Find where the given text appears and provide that cell's center as (x, y) coordinate. 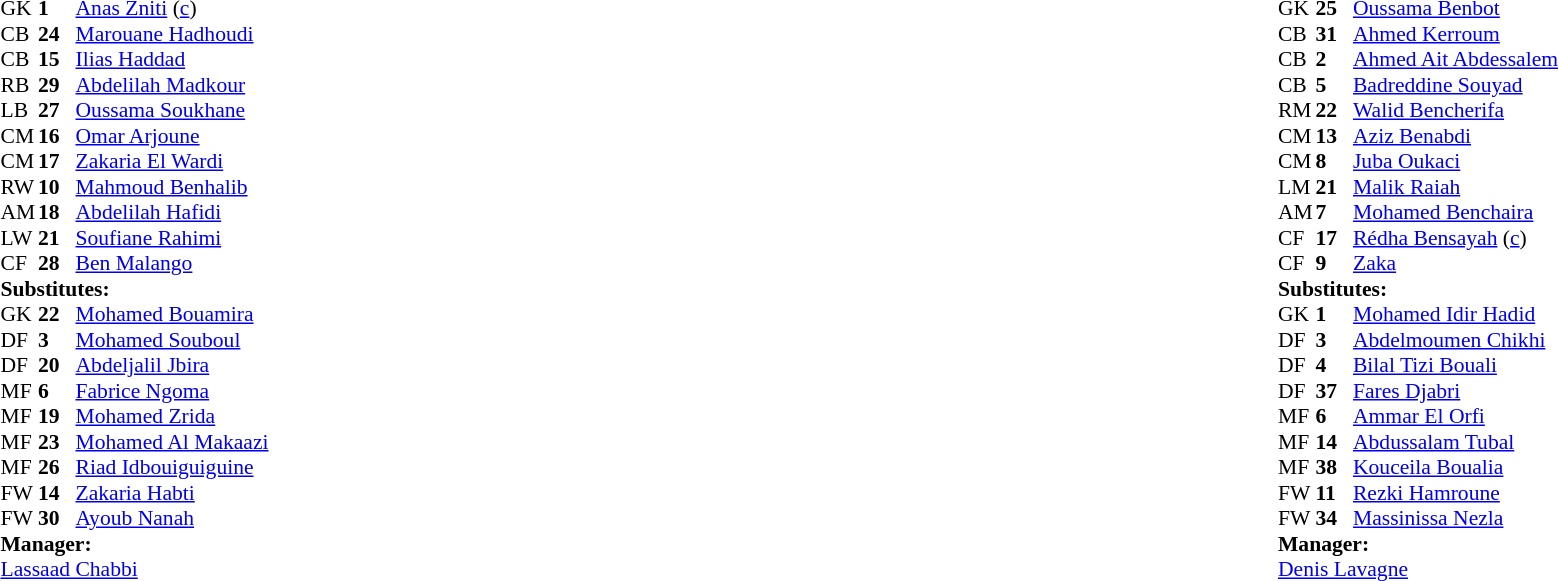
Mohamed Al Makaazi (172, 442)
10 (57, 187)
Walid Bencherifa (1456, 111)
Soufiane Rahimi (172, 238)
2 (1334, 59)
7 (1334, 213)
Mohamed Benchaira (1456, 213)
Abdelmoumen Chikhi (1456, 340)
Fabrice Ngoma (172, 391)
27 (57, 111)
Omar Arjoune (172, 136)
Mohamed Idir Hadid (1456, 315)
20 (57, 365)
Zakaria Habti (172, 493)
34 (1334, 519)
LB (19, 111)
23 (57, 442)
Zakaria El Wardi (172, 161)
Marouane Hadhoudi (172, 34)
1 (1334, 315)
Massinissa Nezla (1456, 519)
Rédha Bensayah (c) (1456, 238)
4 (1334, 365)
38 (1334, 467)
Badreddine Souyad (1456, 85)
30 (57, 519)
31 (1334, 34)
37 (1334, 391)
Oussama Soukhane (172, 111)
16 (57, 136)
15 (57, 59)
Ayoub Nanah (172, 519)
8 (1334, 161)
9 (1334, 263)
Mohamed Zrida (172, 417)
11 (1334, 493)
19 (57, 417)
Abdelilah Hafidi (172, 213)
Bilal Tizi Bouali (1456, 365)
Ben Malango (172, 263)
29 (57, 85)
RB (19, 85)
Riad Idbouiguiguine (172, 467)
LW (19, 238)
13 (1334, 136)
Mahmoud Benhalib (172, 187)
Abdelilah Madkour (172, 85)
Rezki Hamroune (1456, 493)
Abdussalam Tubal (1456, 442)
RM (1297, 111)
Ammar El Orfi (1456, 417)
Mohamed Bouamira (172, 315)
Zaka (1456, 263)
Juba Oukaci (1456, 161)
28 (57, 263)
Aziz Benabdi (1456, 136)
LM (1297, 187)
5 (1334, 85)
26 (57, 467)
Ilias Haddad (172, 59)
Malik Raiah (1456, 187)
Kouceila Boualia (1456, 467)
Ahmed Ait Abdessalem (1456, 59)
24 (57, 34)
Abdeljalil Jbira (172, 365)
Fares Djabri (1456, 391)
18 (57, 213)
Ahmed Kerroum (1456, 34)
Mohamed Souboul (172, 340)
RW (19, 187)
